Locate the cell with the specified text and output its [x, y] center coordinate. 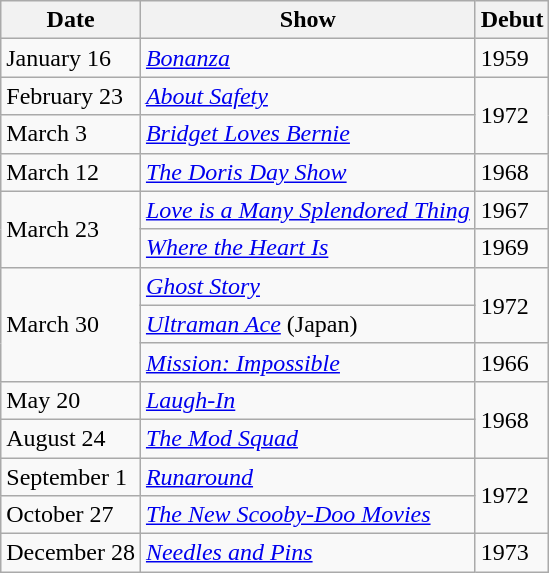
The New Scooby-Doo Movies [308, 515]
Needles and Pins [308, 553]
February 23 [71, 96]
March 30 [71, 324]
About Safety [308, 96]
Ultraman Ace (Japan) [308, 324]
Show [308, 20]
Debut [512, 20]
Bridget Loves Bernie [308, 134]
Ghost Story [308, 286]
1973 [512, 553]
Where the Heart Is [308, 248]
March 12 [71, 172]
1959 [512, 58]
Runaround [308, 477]
Date [71, 20]
Mission: Impossible [308, 362]
Bonanza [308, 58]
Laugh-In [308, 400]
May 20 [71, 400]
August 24 [71, 438]
October 27 [71, 515]
March 23 [71, 229]
January 16 [71, 58]
The Doris Day Show [308, 172]
1967 [512, 210]
December 28 [71, 553]
1969 [512, 248]
September 1 [71, 477]
Love is a Many Splendored Thing [308, 210]
1966 [512, 362]
March 3 [71, 134]
The Mod Squad [308, 438]
